Find where the given text appears and provide that cell's center as (X, Y) coordinate. 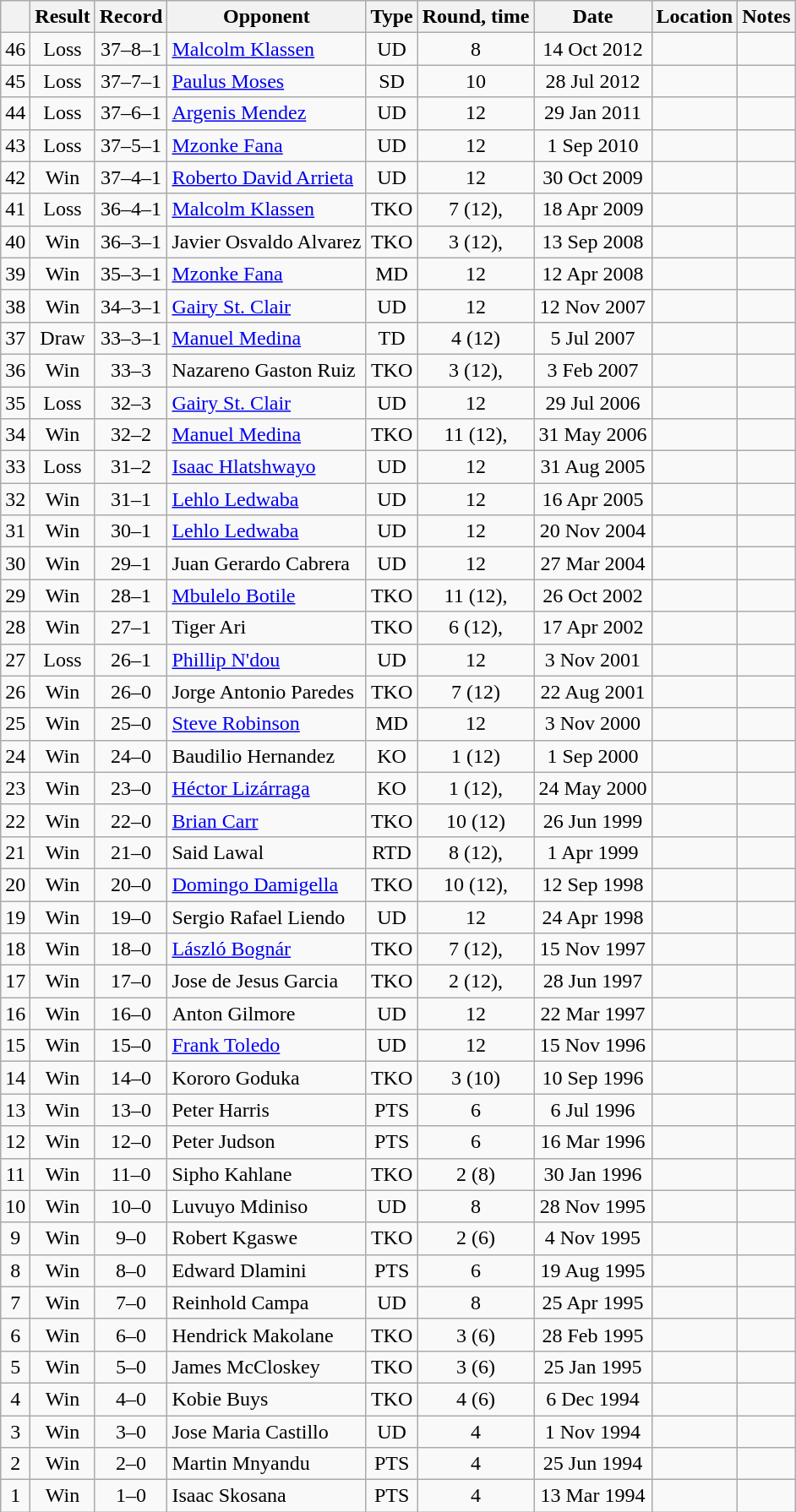
29–1 (131, 563)
SD (392, 81)
35 (15, 403)
3 (10) (476, 1078)
Domingo Damigella (267, 884)
23–0 (131, 788)
Jorge Antonio Paredes (267, 692)
7 (12) (476, 692)
37–5–1 (131, 145)
Result (63, 17)
24 May 2000 (593, 788)
TD (392, 338)
7–0 (131, 1303)
26–0 (131, 692)
2 (15, 1464)
Isaac Skosana (267, 1496)
31–1 (131, 499)
40 (15, 242)
1 Nov 1994 (593, 1432)
43 (15, 145)
16 Mar 1996 (593, 1142)
Peter Judson (267, 1142)
28 (15, 628)
24 (15, 756)
Record (131, 17)
42 (15, 177)
24–0 (131, 756)
19 (15, 916)
10 Sep 1996 (593, 1078)
6 Dec 1994 (593, 1399)
31–2 (131, 467)
6 Jul 1996 (593, 1110)
Isaac Hlatshwayo (267, 467)
3 Feb 2007 (593, 370)
Paulus Moses (267, 81)
1 Sep 2010 (593, 145)
Phillip N'dou (267, 660)
36–3–1 (131, 242)
27 (15, 660)
1 Apr 1999 (593, 852)
12 Nov 2007 (593, 306)
17 (15, 982)
20 (15, 884)
Reinhold Campa (267, 1303)
36–4–1 (131, 209)
Nazareno Gaston Ruiz (267, 370)
Javier Osvaldo Alvarez (267, 242)
37–4–1 (131, 177)
11–0 (131, 1174)
Luvuyo Mdiniso (267, 1206)
4–0 (131, 1399)
Edward Dlamini (267, 1270)
31 (15, 531)
12 Apr 2008 (593, 274)
20–0 (131, 884)
19 Aug 1995 (593, 1270)
18 Apr 2009 (593, 209)
Juan Gerardo Cabrera (267, 563)
2–0 (131, 1464)
30 Jan 1996 (593, 1174)
22–0 (131, 820)
15 Nov 1997 (593, 949)
13 Sep 2008 (593, 242)
26–1 (131, 660)
36 (15, 370)
8 (12), (476, 852)
30 (15, 563)
15 (15, 1046)
32 (15, 499)
33 (15, 467)
Sergio Rafael Liendo (267, 916)
34–3–1 (131, 306)
Anton Gilmore (267, 1014)
Kobie Buys (267, 1399)
16–0 (131, 1014)
13 (15, 1110)
14 Oct 2012 (593, 49)
Kororo Goduka (267, 1078)
Peter Harris (267, 1110)
12 Sep 1998 (593, 884)
29 Jul 2006 (593, 403)
12–0 (131, 1142)
27 Mar 2004 (593, 563)
22 Aug 2001 (593, 692)
6–0 (131, 1335)
37–6–1 (131, 113)
29 (15, 596)
46 (15, 49)
6 (12), (476, 628)
2 (8) (476, 1174)
25 Apr 1995 (593, 1303)
37–8–1 (131, 49)
30–1 (131, 531)
Location (695, 17)
24 Apr 1998 (593, 916)
Type (392, 17)
5 (15, 1367)
31 Aug 2005 (593, 467)
Baudilio Hernandez (267, 756)
Argenis Mendez (267, 113)
1 (12), (476, 788)
28–1 (131, 596)
Round, time (476, 17)
3 Nov 2000 (593, 724)
10–0 (131, 1206)
22 (15, 820)
3 (15, 1432)
14 (15, 1078)
Roberto David Arrieta (267, 177)
5 Jul 2007 (593, 338)
25 (15, 724)
8–0 (131, 1270)
32–2 (131, 435)
11 (15, 1174)
9–0 (131, 1238)
18–0 (131, 949)
3–0 (131, 1432)
17–0 (131, 982)
38 (15, 306)
20 Nov 2004 (593, 531)
Opponent (267, 17)
Sipho Kahlane (267, 1174)
25 Jun 1994 (593, 1464)
4 Nov 1995 (593, 1238)
30 Oct 2009 (593, 177)
33–3–1 (131, 338)
39 (15, 274)
1–0 (131, 1496)
László Bognár (267, 949)
1 (15, 1496)
44 (15, 113)
7 (15, 1303)
25 Jan 1995 (593, 1367)
25–0 (131, 724)
37–7–1 (131, 81)
5–0 (131, 1367)
13–0 (131, 1110)
34 (15, 435)
Notes (766, 17)
21–0 (131, 852)
2 (12), (476, 982)
4 (12) (476, 338)
13 Mar 1994 (593, 1496)
Mbulelo Botile (267, 596)
23 (15, 788)
37 (15, 338)
28 Jun 1997 (593, 982)
Robert Kgaswe (267, 1238)
45 (15, 81)
15 Nov 1996 (593, 1046)
9 (15, 1238)
32–3 (131, 403)
15–0 (131, 1046)
19–0 (131, 916)
Draw (63, 338)
31 May 2006 (593, 435)
Tiger Ari (267, 628)
1 Sep 2000 (593, 756)
28 Feb 1995 (593, 1335)
Steve Robinson (267, 724)
26 Oct 2002 (593, 596)
1 (12) (476, 756)
35–3–1 (131, 274)
Jose Maria Castillo (267, 1432)
27–1 (131, 628)
14–0 (131, 1078)
16 (15, 1014)
16 Apr 2005 (593, 499)
33–3 (131, 370)
10 (12), (476, 884)
Date (593, 17)
4 (6) (476, 1399)
Martin Mnyandu (267, 1464)
26 Jun 1999 (593, 820)
26 (15, 692)
28 Nov 1995 (593, 1206)
21 (15, 852)
Frank Toledo (267, 1046)
James McCloskey (267, 1367)
Héctor Lizárraga (267, 788)
Said Lawal (267, 852)
17 Apr 2002 (593, 628)
Jose de Jesus Garcia (267, 982)
2 (6) (476, 1238)
22 Mar 1997 (593, 1014)
Hendrick Makolane (267, 1335)
18 (15, 949)
3 Nov 2001 (593, 660)
28 Jul 2012 (593, 81)
10 (12) (476, 820)
RTD (392, 852)
29 Jan 2011 (593, 113)
Brian Carr (267, 820)
41 (15, 209)
